Output the [x, y] coordinate of the center of the cell containing the given text.  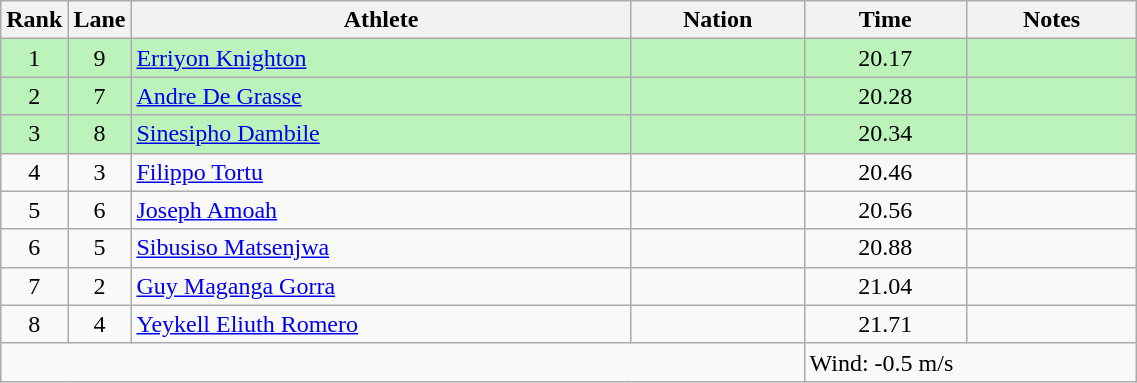
Time [885, 20]
Nation [718, 20]
20.34 [885, 134]
20.56 [885, 210]
20.17 [885, 58]
Yeykell Eliuth Romero [381, 324]
Andre De Grasse [381, 96]
Rank [34, 20]
21.71 [885, 324]
Guy Maganga Gorra [381, 286]
Notes [1052, 20]
20.28 [885, 96]
Joseph Amoah [381, 210]
9 [100, 58]
Sibusiso Matsenjwa [381, 248]
Filippo Tortu [381, 172]
1 [34, 58]
20.88 [885, 248]
20.46 [885, 172]
Lane [100, 20]
Erriyon Knighton [381, 58]
21.04 [885, 286]
Sinesipho Dambile [381, 134]
Athlete [381, 20]
Wind: -0.5 m/s [970, 362]
